Extract the (x, y) coordinate from the center of the cell holding the provided text.  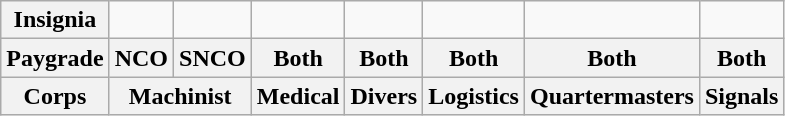
Signals (741, 96)
Machinist (180, 96)
Corps (55, 96)
SNCO (213, 58)
Paygrade (55, 58)
Medical (298, 96)
Insignia (55, 20)
Logistics (474, 96)
NCO (141, 58)
Quartermasters (612, 96)
Divers (384, 96)
